Provide the [x, y] coordinate of the cell's center where the given text is located.  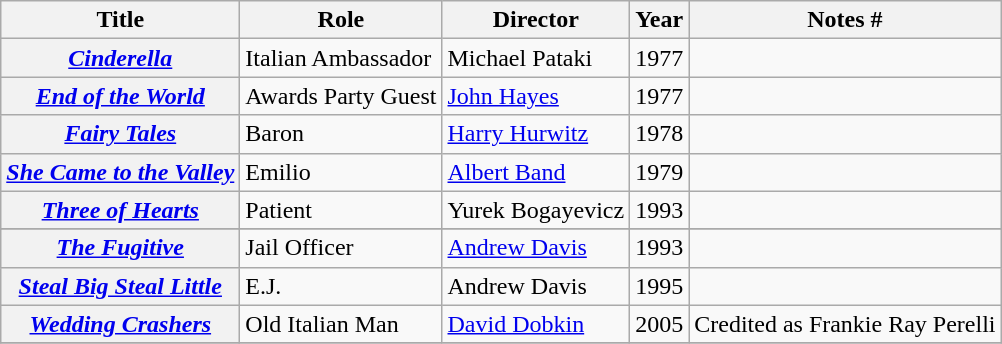
The Fugitive [120, 248]
Jail Officer [341, 248]
Patient [341, 210]
Title [120, 20]
Harry Hurwitz [536, 134]
Albert Band [536, 172]
Steal Big Steal Little [120, 286]
Italian Ambassador [341, 58]
Awards Party Guest [341, 96]
She Came to the Valley [120, 172]
Michael Pataki [536, 58]
End of the World [120, 96]
Credited as Frankie Ray Perelli [845, 324]
Cinderella [120, 58]
1978 [660, 134]
Role [341, 20]
2005 [660, 324]
Director [536, 20]
John Hayes [536, 96]
E.J. [341, 286]
Emilio [341, 172]
Year [660, 20]
Wedding Crashers [120, 324]
Yurek Bogayevicz [536, 210]
Old Italian Man [341, 324]
David Dobkin [536, 324]
1995 [660, 286]
1979 [660, 172]
Notes # [845, 20]
Fairy Tales [120, 134]
Baron [341, 134]
Three of Hearts [120, 210]
